Output the (x, y) coordinate of the center of the cell containing the given text.  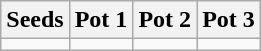
Pot 3 (229, 20)
Pot 1 (101, 20)
Seeds (35, 20)
Pot 2 (165, 20)
